Locate the cell with the specified text and output its (x, y) center coordinate. 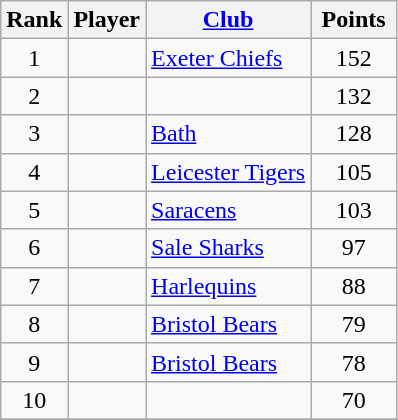
10 (34, 400)
2 (34, 96)
78 (354, 362)
9 (34, 362)
Bath (228, 134)
Leicester Tigers (228, 172)
7 (34, 286)
5 (34, 210)
Rank (34, 20)
8 (34, 324)
105 (354, 172)
103 (354, 210)
Saracens (228, 210)
Sale Sharks (228, 248)
88 (354, 286)
70 (354, 400)
6 (34, 248)
Club (228, 20)
1 (34, 58)
152 (354, 58)
Player (107, 20)
Exeter Chiefs (228, 58)
128 (354, 134)
97 (354, 248)
132 (354, 96)
3 (34, 134)
Harlequins (228, 286)
79 (354, 324)
Points (354, 20)
4 (34, 172)
